Identify which cell holds the provided text, then report its [x, y] central coordinate. 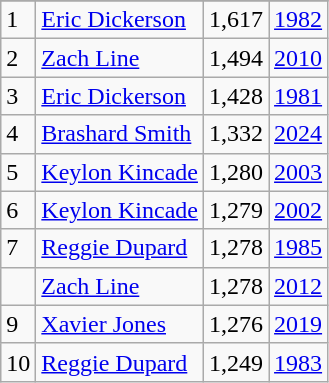
2010 [298, 58]
2024 [298, 134]
10 [18, 362]
2012 [298, 286]
3 [18, 96]
2 [18, 58]
1,249 [236, 362]
1,428 [236, 96]
Brashard Smith [120, 134]
1,332 [236, 134]
4 [18, 134]
7 [18, 248]
1,280 [236, 172]
Xavier Jones [120, 324]
1983 [298, 362]
1,617 [236, 20]
2002 [298, 210]
2019 [298, 324]
6 [18, 210]
1 [18, 20]
1985 [298, 248]
1982 [298, 20]
1,279 [236, 210]
5 [18, 172]
1,276 [236, 324]
1981 [298, 96]
1,494 [236, 58]
9 [18, 324]
2003 [298, 172]
